Extract the (X, Y) coordinate from the center of the cell holding the provided text.  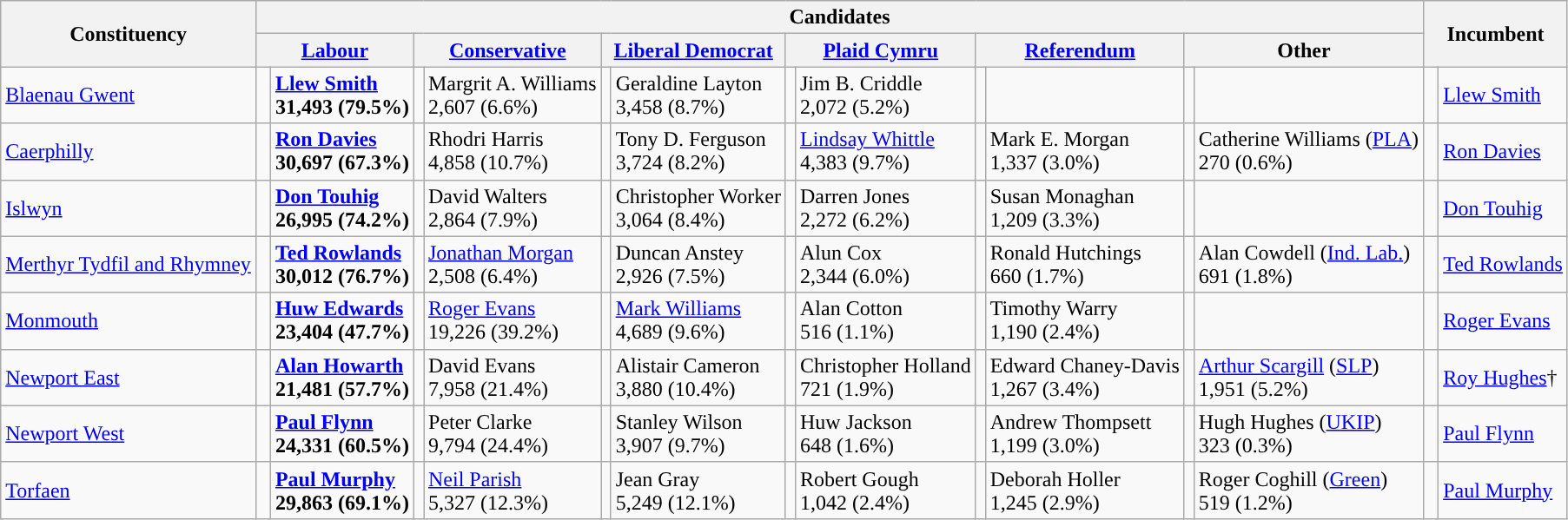
Robert Gough1,042 (2.4%) (885, 490)
Referendum (1080, 50)
Paul Flynn (1503, 434)
Rhodri Harris4,858 (10.7%) (513, 151)
Margrit A. Williams2,607 (6.6%) (513, 95)
Darren Jones2,272 (6.2%) (885, 208)
Don Touhig (1503, 208)
Blaenau Gwent (129, 95)
Andrew Thompsett1,199 (3.0%) (1084, 434)
Ron Davies30,697 (67.3%) (342, 151)
Newport West (129, 434)
Caerphilly (129, 151)
Arthur Scargill (SLP)1,951 (5.2%) (1308, 377)
Stanley Wilson3,907 (9.7%) (698, 434)
Huw Edwards23,404 (47.7%) (342, 321)
Newport East (129, 377)
Hugh Hughes (UKIP)323 (0.3%) (1308, 434)
Ted Rowlands (1503, 264)
Islwyn (129, 208)
Paul Murphy (1503, 490)
Peter Clarke9,794 (24.4%) (513, 434)
Other (1303, 50)
Neil Parish5,327 (12.3%) (513, 490)
Ted Rowlands30,012 (76.7%) (342, 264)
Tony D. Ferguson3,724 (8.2%) (698, 151)
Edward Chaney-Davis1,267 (3.4%) (1084, 377)
Jim B. Criddle2,072 (5.2%) (885, 95)
Catherine Williams (PLA)270 (0.6%) (1308, 151)
Jonathan Morgan2,508 (6.4%) (513, 264)
Alan Howarth21,481 (57.7%) (342, 377)
Huw Jackson648 (1.6%) (885, 434)
David Evans7,958 (21.4%) (513, 377)
Constituency (129, 34)
Alun Cox2,344 (6.0%) (885, 264)
Llew Smith (1503, 95)
Liberal Democrat (693, 50)
Conservative (507, 50)
Christopher Holland721 (1.9%) (885, 377)
Duncan Anstey2,926 (7.5%) (698, 264)
Don Touhig26,995 (74.2%) (342, 208)
Monmouth (129, 321)
Llew Smith31,493 (79.5%) (342, 95)
Paul Flynn24,331 (60.5%) (342, 434)
Jean Gray5,249 (12.1%) (698, 490)
Lindsay Whittle4,383 (9.7%) (885, 151)
Mark E. Morgan1,337 (3.0%) (1084, 151)
Ronald Hutchings660 (1.7%) (1084, 264)
Plaid Cymru (881, 50)
Paul Murphy29,863 (69.1%) (342, 490)
Christopher Worker3,064 (8.4%) (698, 208)
Deborah Holler1,245 (2.9%) (1084, 490)
Susan Monaghan1,209 (3.3%) (1084, 208)
Torfaen (129, 490)
Alan Cowdell (Ind. Lab.)691 (1.8%) (1308, 264)
Geraldine Layton3,458 (8.7%) (698, 95)
David Walters2,864 (7.9%) (513, 208)
Merthyr Tydfil and Rhymney (129, 264)
Ron Davies (1503, 151)
Incumbent (1496, 34)
Alan Cotton516 (1.1%) (885, 321)
Mark Williams4,689 (9.6%) (698, 321)
Timothy Warry1,190 (2.4%) (1084, 321)
Labour (334, 50)
Roger Evans19,226 (39.2%) (513, 321)
Alistair Cameron3,880 (10.4%) (698, 377)
Roger Coghill (Green)519 (1.2%) (1308, 490)
Roger Evans (1503, 321)
Roy Hughes† (1503, 377)
Candidates (839, 17)
